Locate the cell with the specified text and output its (x, y) center coordinate. 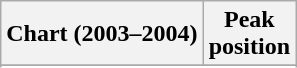
Chart (2003–2004) (102, 34)
Peakposition (249, 34)
